From the cell containing the given text, extract its center point as (X, Y) coordinate. 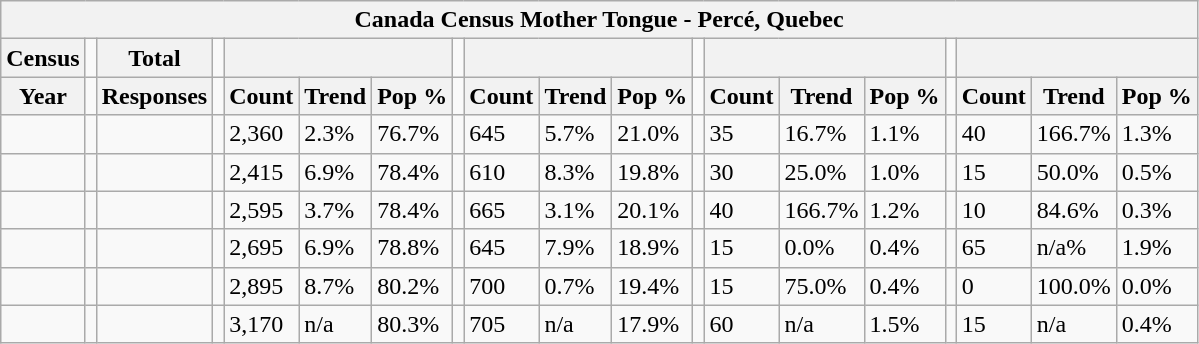
0.3% (1156, 210)
0.7% (576, 286)
80.2% (412, 286)
50.0% (1074, 172)
5.7% (576, 134)
35 (742, 134)
1.2% (904, 210)
2,595 (262, 210)
76.7% (412, 134)
Canada Census Mother Tongue - Percé, Quebec (600, 20)
3.1% (576, 210)
10 (994, 210)
2,695 (262, 248)
1.0% (904, 172)
19.4% (652, 286)
84.6% (1074, 210)
1.5% (904, 324)
78.8% (412, 248)
8.3% (576, 172)
Responses (154, 96)
0.5% (1156, 172)
100.0% (1074, 286)
19.8% (652, 172)
18.9% (652, 248)
17.9% (652, 324)
20.1% (652, 210)
21.0% (652, 134)
7.9% (576, 248)
1.9% (1156, 248)
30 (742, 172)
25.0% (822, 172)
610 (502, 172)
65 (994, 248)
Census (43, 58)
16.7% (822, 134)
n/a% (1074, 248)
3.7% (336, 210)
8.7% (336, 286)
80.3% (412, 324)
3,170 (262, 324)
665 (502, 210)
705 (502, 324)
1.3% (1156, 134)
2,415 (262, 172)
0 (994, 286)
700 (502, 286)
75.0% (822, 286)
2.3% (336, 134)
Year (43, 96)
60 (742, 324)
2,360 (262, 134)
2,895 (262, 286)
Total (154, 58)
1.1% (904, 134)
